Capture the cell that displays the provided text and extract its [x, y] central coordinate. 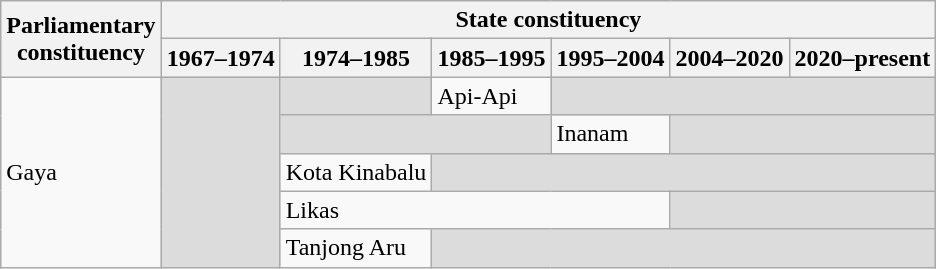
State constituency [548, 20]
Gaya [81, 172]
Parliamentaryconstituency [81, 39]
Inanam [610, 134]
2020–present [862, 58]
1995–2004 [610, 58]
Tanjong Aru [356, 248]
1974–1985 [356, 58]
Likas [475, 210]
Api-Api [492, 96]
2004–2020 [730, 58]
1967–1974 [220, 58]
1985–1995 [492, 58]
Kota Kinabalu [356, 172]
